Search for the cell housing the specified text and yield its [x, y] center coordinate. 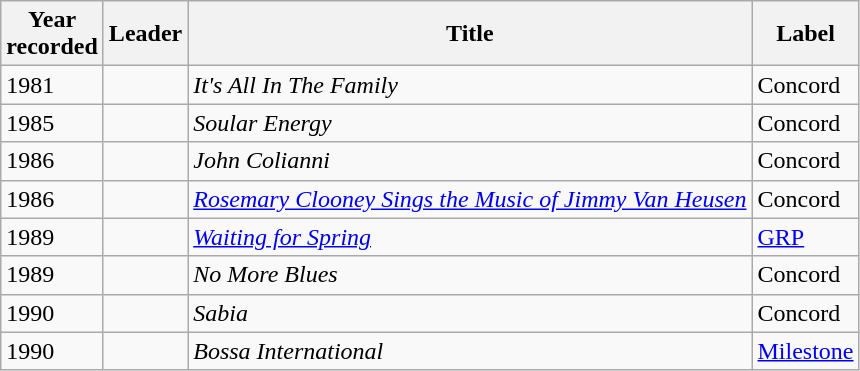
Sabia [470, 313]
1985 [52, 123]
Label [806, 34]
Waiting for Spring [470, 237]
1981 [52, 85]
Soular Energy [470, 123]
Year recorded [52, 34]
No More Blues [470, 275]
Bossa International [470, 351]
Leader [145, 34]
Rosemary Clooney Sings the Music of Jimmy Van Heusen [470, 199]
Title [470, 34]
John Colianni [470, 161]
Milestone [806, 351]
GRP [806, 237]
It's All In The Family [470, 85]
